Return the (x, y) coordinate for the center point of the cell that contains the specified text.  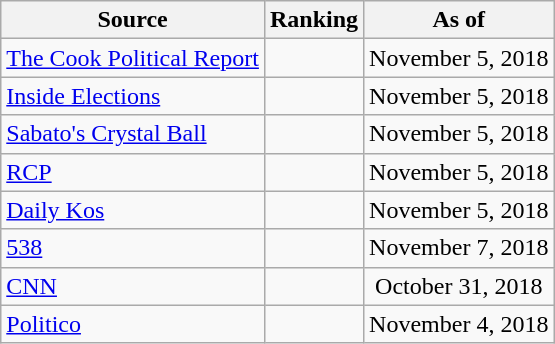
Sabato's Crystal Ball (133, 134)
538 (133, 248)
October 31, 2018 (459, 286)
Source (133, 20)
The Cook Political Report (133, 58)
Politico (133, 324)
As of (459, 20)
November 4, 2018 (459, 324)
Daily Kos (133, 210)
November 7, 2018 (459, 248)
Inside Elections (133, 96)
Ranking (314, 20)
CNN (133, 286)
RCP (133, 172)
